Scan for the cell matching the given text and deliver its (X, Y) coordinate at center. 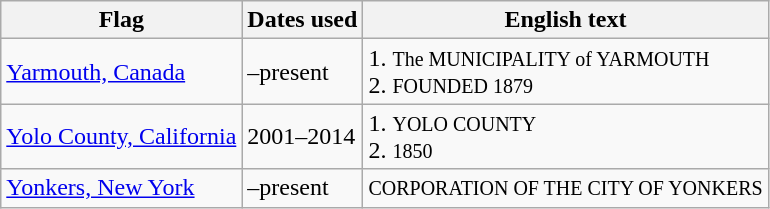
1. YOLO COUNTY2. 1850 (566, 136)
2001–2014 (302, 136)
Yonkers, New York (122, 188)
CORPORATION OF THE CITY OF YONKERS (566, 188)
Flag (122, 20)
Dates used (302, 20)
Yarmouth, Canada (122, 72)
1. The MUNICIPALITY of YARMOUTH2. FOUNDED 1879 (566, 72)
Yolo County, California (122, 136)
English text (566, 20)
